Search for the cell housing the specified text and yield its (x, y) center coordinate. 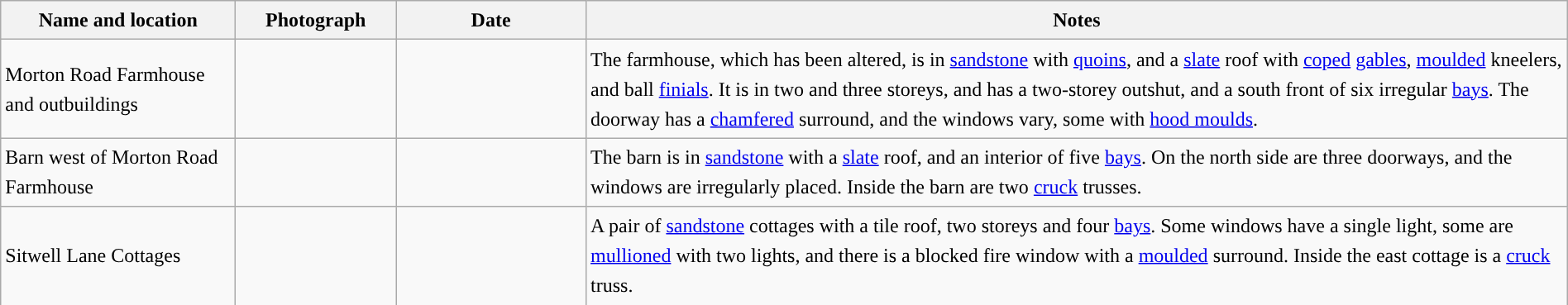
Date (491, 20)
Sitwell Lane Cottages (118, 256)
Photograph (316, 20)
Morton Road Farmhouse and outbuildings (118, 89)
Barn west of Morton Road Farmhouse (118, 172)
Name and location (118, 20)
Notes (1077, 20)
